Determine the [x, y] coordinate at the center of the cell enclosing the given text.  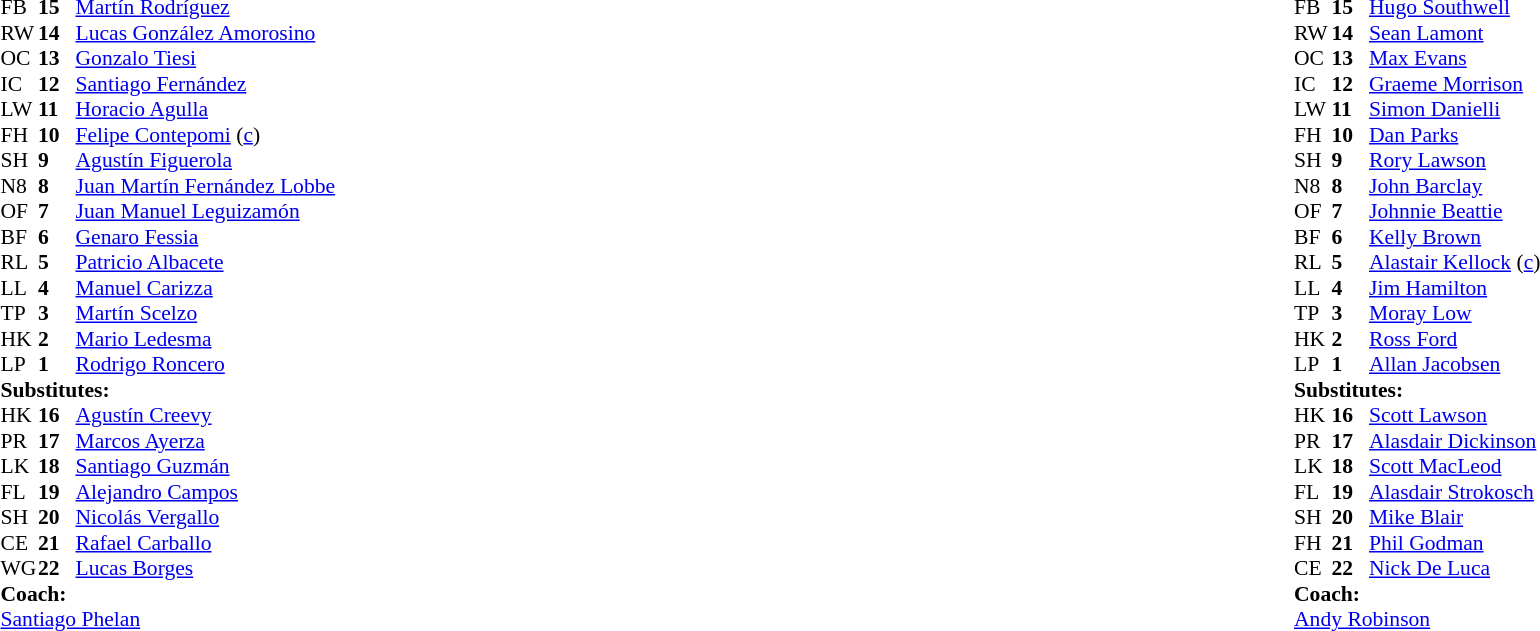
Santiago Fernández [206, 84]
Nicolás Vergallo [206, 517]
Kelly Brown [1454, 237]
Alasdair Dickinson [1454, 441]
WG [19, 569]
Ross Ford [1454, 339]
Agustín Figuerola [206, 161]
Alastair Kellock (c) [1454, 263]
Max Evans [1454, 59]
Juan Martín Fernández Lobbe [206, 186]
Alasdair Strokosch [1454, 492]
Sean Lamont [1454, 33]
John Barclay [1454, 186]
Martín Scelzo [206, 313]
Jim Hamilton [1454, 288]
Lucas González Amorosino [206, 33]
Scott Lawson [1454, 415]
Agustín Creevy [206, 415]
Dan Parks [1454, 135]
Santiago Guzmán [206, 467]
Graeme Morrison [1454, 84]
Nick De Luca [1454, 569]
Mario Ledesma [206, 339]
Felipe Contepomi (c) [206, 135]
Marcos Ayerza [206, 441]
Moray Low [1454, 313]
Patricio Albacete [206, 263]
Gonzalo Tiesi [206, 59]
Genaro Fessia [206, 237]
Allan Jacobsen [1454, 365]
Horacio Agulla [206, 109]
Rodrigo Roncero [206, 365]
Alejandro Campos [206, 492]
Scott MacLeod [1454, 467]
Manuel Carizza [206, 288]
Johnnie Beattie [1454, 211]
Phil Godman [1454, 543]
Lucas Borges [206, 569]
Simon Danielli [1454, 109]
Juan Manuel Leguizamón [206, 211]
Rafael Carballo [206, 543]
Rory Lawson [1454, 161]
Mike Blair [1454, 517]
